Search for the cell housing the specified text and yield its (x, y) center coordinate. 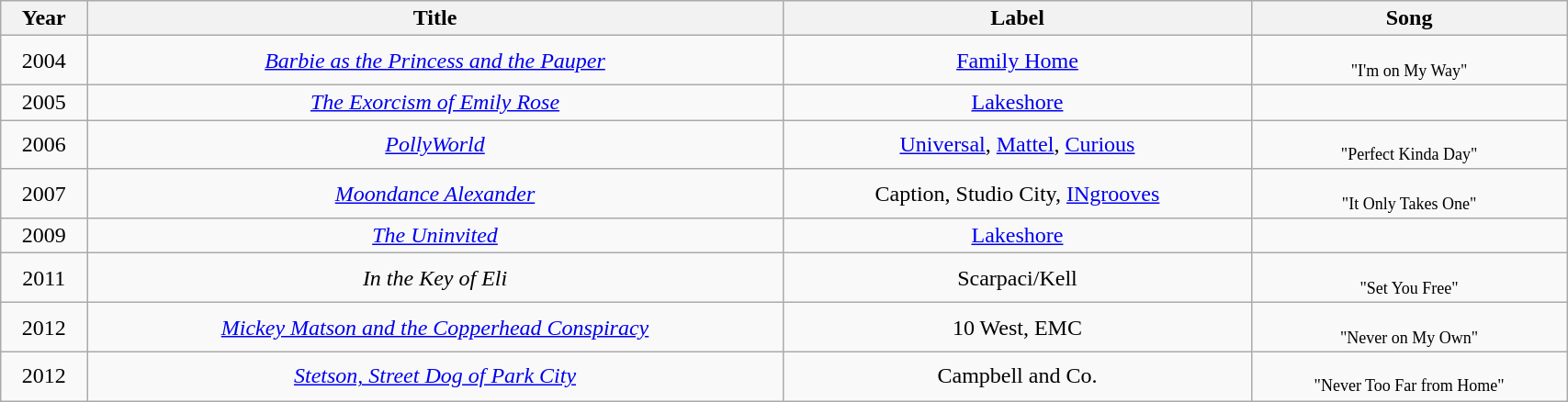
"I'm on My Way" (1409, 61)
"Never Too Far from Home" (1409, 376)
Label (1017, 18)
Stetson, Street Dog of Park City (435, 376)
2006 (44, 145)
2005 (44, 102)
2011 (44, 278)
Scarpaci/Kell (1017, 278)
Year (44, 18)
"Set You Free" (1409, 278)
2007 (44, 194)
2009 (44, 236)
Moondance Alexander (435, 194)
Barbie as the Princess and the Pauper (435, 61)
Caption, Studio City, INgrooves (1017, 194)
"It Only Takes One" (1409, 194)
10 West, EMC (1017, 328)
Song (1409, 18)
"Perfect Kinda Day" (1409, 145)
Universal, Mattel, Curious (1017, 145)
The Exorcism of Emily Rose (435, 102)
Family Home (1017, 61)
"Never on My Own" (1409, 328)
2004 (44, 61)
In the Key of Eli (435, 278)
PollyWorld (435, 145)
Title (435, 18)
Campbell and Co. (1017, 376)
Mickey Matson and the Copperhead Conspiracy (435, 328)
The Uninvited (435, 236)
